Scan for the cell matching the given text and deliver its [X, Y] coordinate at center. 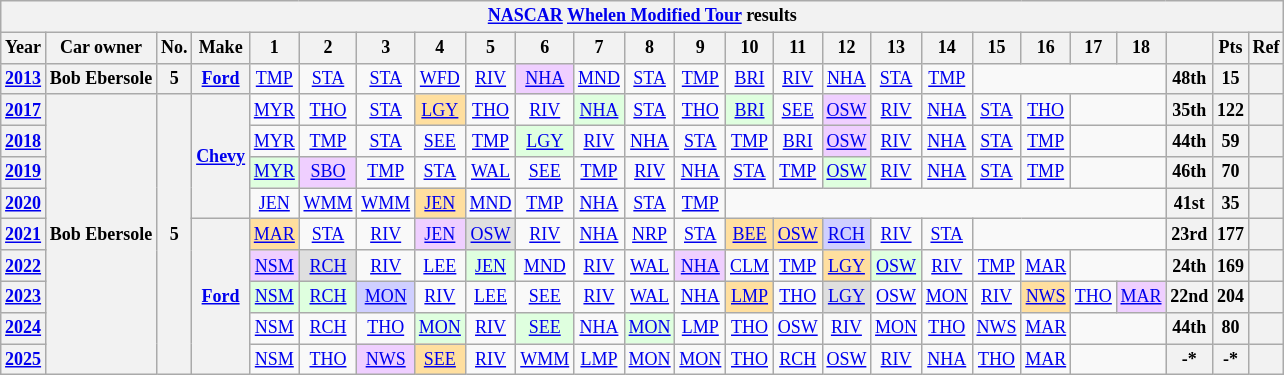
Make [221, 48]
2022 [24, 266]
No. [174, 48]
48th [1190, 78]
70 [1231, 172]
CLM [750, 266]
3 [386, 48]
2019 [24, 172]
22nd [1190, 296]
169 [1231, 266]
Chevy [221, 156]
2025 [24, 360]
16 [1046, 48]
NASCAR Whelen Modified Tour results [642, 16]
9 [700, 48]
122 [1231, 110]
2021 [24, 234]
2017 [24, 110]
35th [1190, 110]
Year [24, 48]
SBO [328, 172]
WFD [440, 78]
1 [274, 48]
11 [798, 48]
4 [440, 48]
80 [1231, 328]
BEE [750, 234]
6 [545, 48]
204 [1231, 296]
2023 [24, 296]
17 [1093, 48]
24th [1190, 266]
2 [328, 48]
2018 [24, 140]
41st [1190, 204]
18 [1141, 48]
Pts [1231, 48]
13 [896, 48]
35 [1231, 204]
NRP [650, 234]
10 [750, 48]
2013 [24, 78]
2020 [24, 204]
2024 [24, 328]
23rd [1190, 234]
8 [650, 48]
Car owner [100, 48]
59 [1231, 140]
7 [600, 48]
Ref [1266, 48]
177 [1231, 234]
46th [1190, 172]
14 [946, 48]
12 [846, 48]
